Find where the given text appears and provide that cell's center as [X, Y] coordinate. 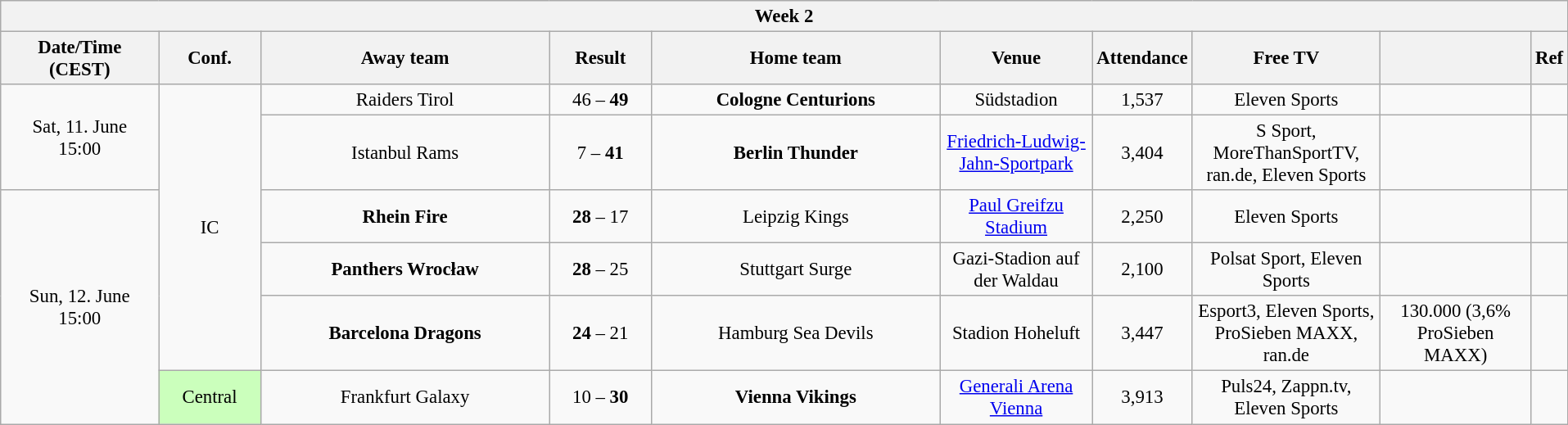
Away team [404, 59]
Sat, 11. June15:00 [80, 138]
Barcelona Dragons [404, 334]
Result [601, 59]
Home team [796, 59]
1,537 [1142, 100]
2,100 [1142, 270]
Rhein Fire [404, 216]
Puls24, Zappn.tv, Eleven Sports [1286, 398]
Frankfurt Galaxy [404, 398]
Conf. [210, 59]
Week 2 [784, 16]
Polsat Sport, Eleven Sports [1286, 270]
10 – 30 [601, 398]
Ref [1549, 59]
Gazi-Stadion auf der Waldau [1016, 270]
IC [210, 228]
Venue [1016, 59]
Raiders Tirol [404, 100]
28 – 17 [601, 216]
Cologne Centurions [796, 100]
Panthers Wrocław [404, 270]
130.000 (3,6% ProSieben MAXX) [1456, 334]
Vienna Vikings [796, 398]
Esport3, Eleven Sports, ProSieben MAXX, ran.de [1286, 334]
Paul Greifzu Stadium [1016, 216]
Central [210, 398]
Attendance [1142, 59]
Friedrich-Ludwig-Jahn-Sportpark [1016, 153]
Berlin Thunder [796, 153]
2,250 [1142, 216]
24 – 21 [601, 334]
7 – 41 [601, 153]
3,447 [1142, 334]
Leipzig Kings [796, 216]
Südstadion [1016, 100]
28 – 25 [601, 270]
Hamburg Sea Devils [796, 334]
Generali Arena Vienna [1016, 398]
46 – 49 [601, 100]
Stadion Hoheluft [1016, 334]
3,404 [1142, 153]
S Sport, MoreThanSportTV, ran.de, Eleven Sports [1286, 153]
Date/Time (CEST) [80, 59]
Istanbul Rams [404, 153]
Stuttgart Surge [796, 270]
3,913 [1142, 398]
Free TV [1286, 59]
Sun, 12. June15:00 [80, 306]
